From the cell containing the given text, extract its center point as (X, Y) coordinate. 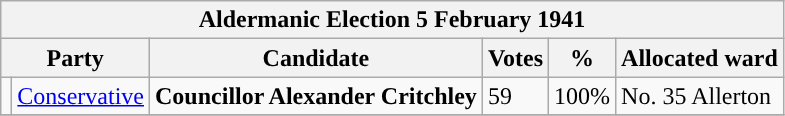
59 (515, 96)
Allocated ward (700, 58)
Aldermanic Election 5 February 1941 (392, 20)
Votes (515, 58)
Candidate (316, 58)
Party (76, 58)
No. 35 Allerton (700, 96)
Conservative (81, 96)
% (582, 58)
Councillor Alexander Critchley (316, 96)
100% (582, 96)
